Pinpoint the cell where the given text exists, returning its [x, y] midpoint coordinate. 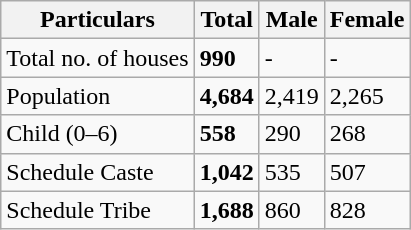
Total [226, 20]
Total no. of houses [98, 58]
558 [226, 134]
2,419 [292, 96]
268 [367, 134]
Male [292, 20]
Particulars [98, 20]
860 [292, 210]
4,684 [226, 96]
990 [226, 58]
Population [98, 96]
828 [367, 210]
1,688 [226, 210]
Child (0–6) [98, 134]
2,265 [367, 96]
1,042 [226, 172]
290 [292, 134]
Female [367, 20]
Schedule Tribe [98, 210]
Schedule Caste [98, 172]
507 [367, 172]
535 [292, 172]
